Locate the cell with the specified text and output its (x, y) center coordinate. 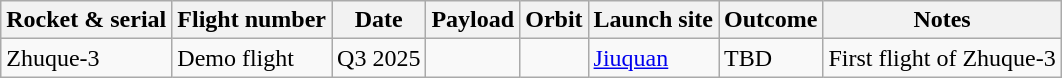
Demo flight (252, 58)
Q3 2025 (379, 58)
Rocket & serial (86, 20)
Outcome (770, 20)
Orbit (554, 20)
Notes (942, 20)
Launch site (653, 20)
Flight number (252, 20)
Payload (473, 20)
Jiuquan (653, 58)
Zhuque-3 (86, 58)
Date (379, 20)
First flight of Zhuque-3 (942, 58)
TBD (770, 58)
